For the text-containing cell, return its midpoint in (x, y) coordinate format. 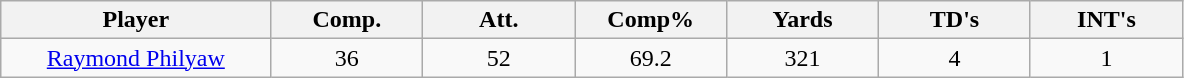
4 (955, 58)
Raymond Philyaw (136, 58)
Player (136, 20)
Att. (499, 20)
69.2 (651, 58)
TD's (955, 20)
52 (499, 58)
321 (803, 58)
Yards (803, 20)
Comp% (651, 20)
Comp. (347, 20)
INT's (1106, 20)
36 (347, 58)
1 (1106, 58)
